Provide the (x, y) coordinate of the cell's center where the given text is located.  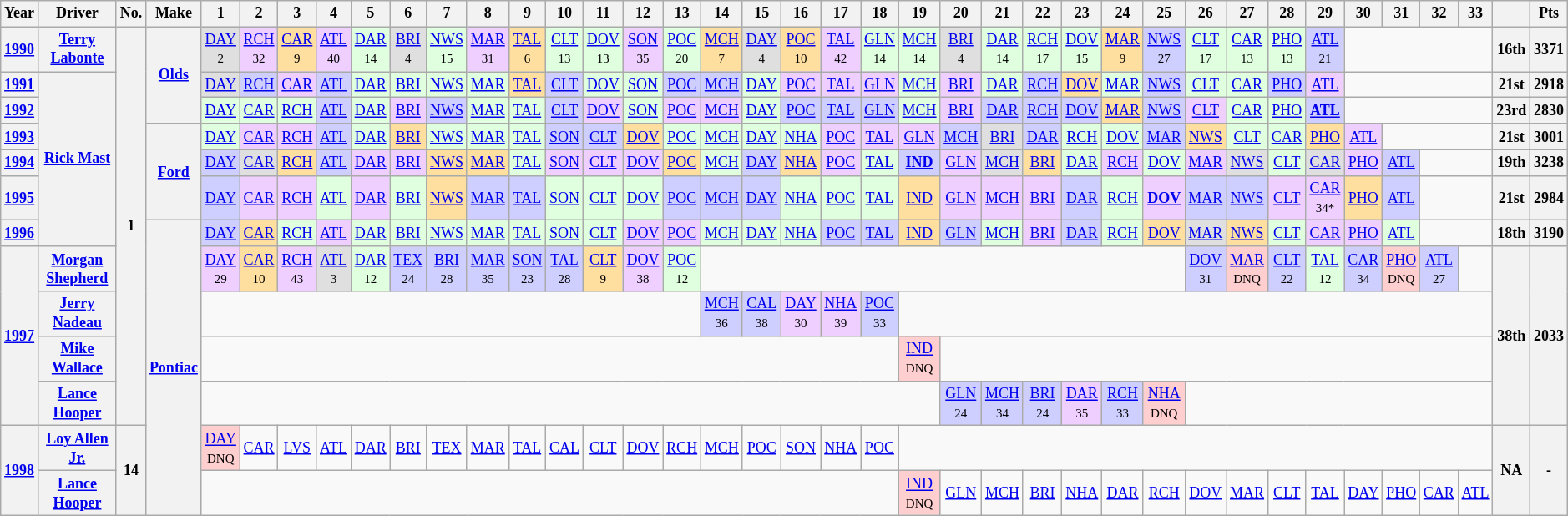
CAR34* (1325, 198)
MCH14 (919, 49)
TAL42 (841, 49)
DOV38 (643, 269)
5 (371, 13)
MCH34 (1003, 403)
- (1550, 471)
30 (1363, 13)
RCH33 (1123, 403)
2033 (1550, 336)
DAR12 (371, 269)
21 (1003, 13)
DOV13 (603, 49)
DAY30 (801, 314)
SON35 (643, 49)
CAR10 (259, 269)
3 (297, 13)
7 (448, 13)
16 (801, 13)
DAY29 (220, 269)
CLT17 (1206, 49)
Year (20, 13)
ATL27 (1439, 269)
MCH36 (721, 314)
CAR9 (297, 49)
12 (643, 13)
Jerry Nadeau (77, 314)
19 (919, 13)
Rick Mast (77, 159)
NWS15 (448, 49)
ATL40 (334, 49)
RCH17 (1042, 49)
MAR35 (488, 269)
1993 (20, 137)
15 (761, 13)
2 (259, 13)
PHO13 (1287, 49)
22 (1042, 13)
6 (408, 13)
1990 (20, 49)
NHADNQ (1164, 403)
2984 (1550, 198)
1998 (20, 471)
CLT22 (1287, 269)
11 (603, 13)
18 (880, 13)
18th (1511, 234)
16th (1511, 49)
Morgan Shepherd (77, 269)
SON23 (528, 269)
Make (174, 13)
2918 (1550, 85)
1991 (20, 85)
TAL6 (528, 49)
DAYDNQ (220, 448)
TAL28 (564, 269)
POC10 (801, 49)
25 (1164, 13)
POC12 (682, 269)
32 (1439, 13)
24 (1123, 13)
Driver (77, 13)
1992 (20, 110)
NHA39 (841, 314)
8 (488, 13)
DOV31 (1206, 269)
1996 (20, 234)
MARDNQ (1247, 269)
1997 (20, 336)
26 (1206, 13)
1994 (20, 162)
RCH43 (297, 269)
DAY2 (220, 49)
POC20 (682, 49)
28 (1287, 13)
3371 (1550, 49)
3001 (1550, 137)
No. (130, 13)
BRI28 (448, 269)
CAR34 (1363, 269)
DAY4 (761, 49)
NA (1511, 471)
13 (682, 13)
BRI24 (1042, 403)
MAR31 (488, 49)
TAL12 (1325, 269)
27 (1247, 13)
Pontiac (174, 367)
2830 (1550, 110)
DAR35 (1082, 403)
29 (1325, 13)
Mike Wallace (77, 358)
23 (1082, 13)
TEX24 (408, 269)
CLT9 (603, 269)
9 (528, 13)
3190 (1550, 234)
Loy Allen Jr. (77, 448)
TEX (448, 448)
Terry Labonte (77, 49)
CAR13 (1247, 49)
ATL21 (1325, 49)
GLN24 (961, 403)
10 (564, 13)
3238 (1550, 162)
RCH32 (259, 49)
CLT13 (564, 49)
4 (334, 13)
33 (1475, 13)
19th (1511, 162)
38th (1511, 336)
31 (1401, 13)
GLN14 (880, 49)
Olds (174, 75)
MCH7 (721, 49)
LVS (297, 448)
17 (841, 13)
NWS27 (1164, 49)
1995 (20, 198)
POC33 (880, 314)
CAL38 (761, 314)
MAR9 (1123, 49)
Pts (1550, 13)
20 (961, 13)
PHODNQ (1401, 269)
ATL3 (334, 269)
DOV15 (1082, 49)
23rd (1511, 110)
CAL (564, 448)
Ford (174, 172)
